For the text-containing cell, return its midpoint in [x, y] coordinate format. 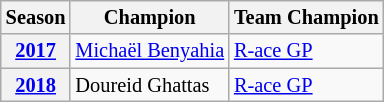
Season [36, 17]
2018 [36, 85]
Team Champion [306, 17]
Michaël Benyahia [150, 51]
Champion [150, 17]
2017 [36, 51]
Doureid Ghattas [150, 85]
